Determine the (X, Y) coordinate at the center of the cell enclosing the given text.  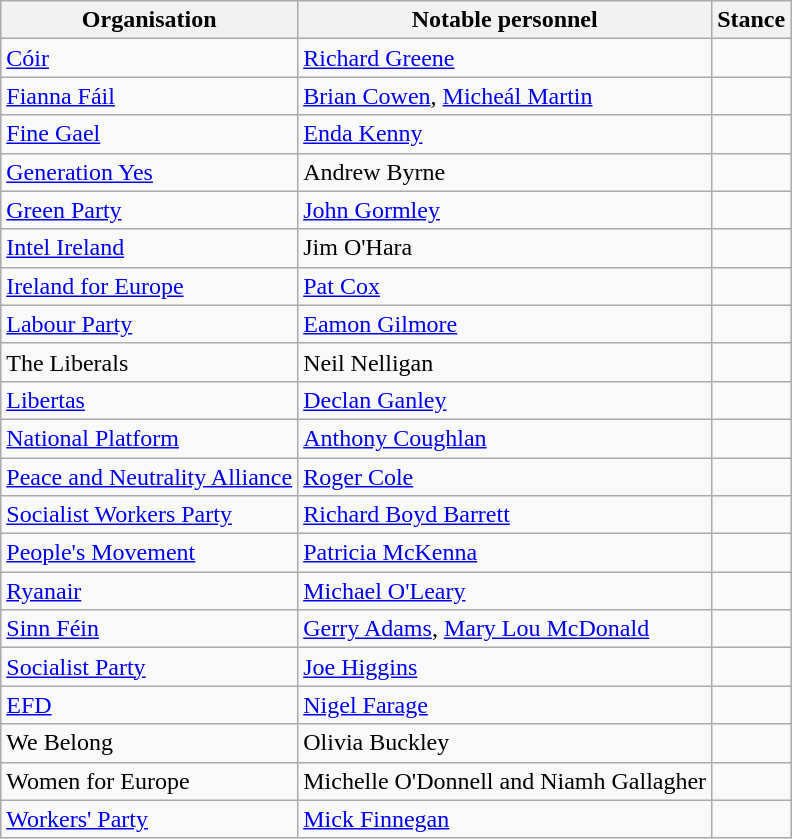
Brian Cowen, Micheál Martin (505, 96)
Intel Ireland (150, 248)
Socialist Workers Party (150, 515)
Peace and Neutrality Alliance (150, 477)
Richard Boyd Barrett (505, 515)
Nigel Farage (505, 705)
Pat Cox (505, 286)
We Belong (150, 743)
National Platform (150, 438)
Mick Finnegan (505, 819)
Fine Gael (150, 134)
Ryanair (150, 591)
Stance (752, 20)
Generation Yes (150, 172)
Labour Party (150, 324)
Anthony Coughlan (505, 438)
The Liberals (150, 362)
Gerry Adams, Mary Lou McDonald (505, 629)
Notable personnel (505, 20)
Michelle O'Donnell and Niamh Gallagher (505, 781)
Sinn Féin (150, 629)
Olivia Buckley (505, 743)
Cóir (150, 58)
Eamon Gilmore (505, 324)
Socialist Party (150, 667)
Neil Nelligan (505, 362)
Richard Greene (505, 58)
Libertas (150, 400)
Green Party (150, 210)
Ireland for Europe (150, 286)
Workers' Party (150, 819)
Women for Europe (150, 781)
Patricia McKenna (505, 553)
Enda Kenny (505, 134)
Michael O'Leary (505, 591)
Fianna Fáil (150, 96)
EFD (150, 705)
John Gormley (505, 210)
Joe Higgins (505, 667)
Declan Ganley (505, 400)
Roger Cole (505, 477)
People's Movement (150, 553)
Andrew Byrne (505, 172)
Organisation (150, 20)
Jim O'Hara (505, 248)
